Capture the cell that displays the provided text and extract its (x, y) central coordinate. 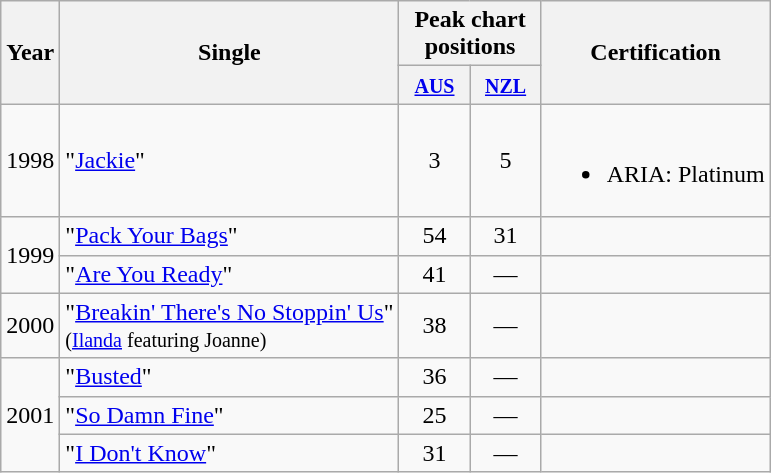
1999 (30, 255)
"So Damn Fine" (230, 415)
"Are You Ready" (230, 274)
"Jackie" (230, 160)
2000 (30, 326)
ARIA: Platinum (656, 160)
Single (230, 52)
NZL (506, 85)
38 (434, 326)
2001 (30, 415)
AUS (434, 85)
"I Don't Know" (230, 453)
5 (506, 160)
"Pack Your Bags" (230, 236)
3 (434, 160)
Year (30, 52)
25 (434, 415)
36 (434, 377)
Peak chart positions (470, 34)
"Busted" (230, 377)
"Breakin' There's No Stoppin' Us"(Ilanda featuring Joanne) (230, 326)
Certification (656, 52)
41 (434, 274)
1998 (30, 160)
54 (434, 236)
